Capture the cell that displays the provided text and extract its (X, Y) central coordinate. 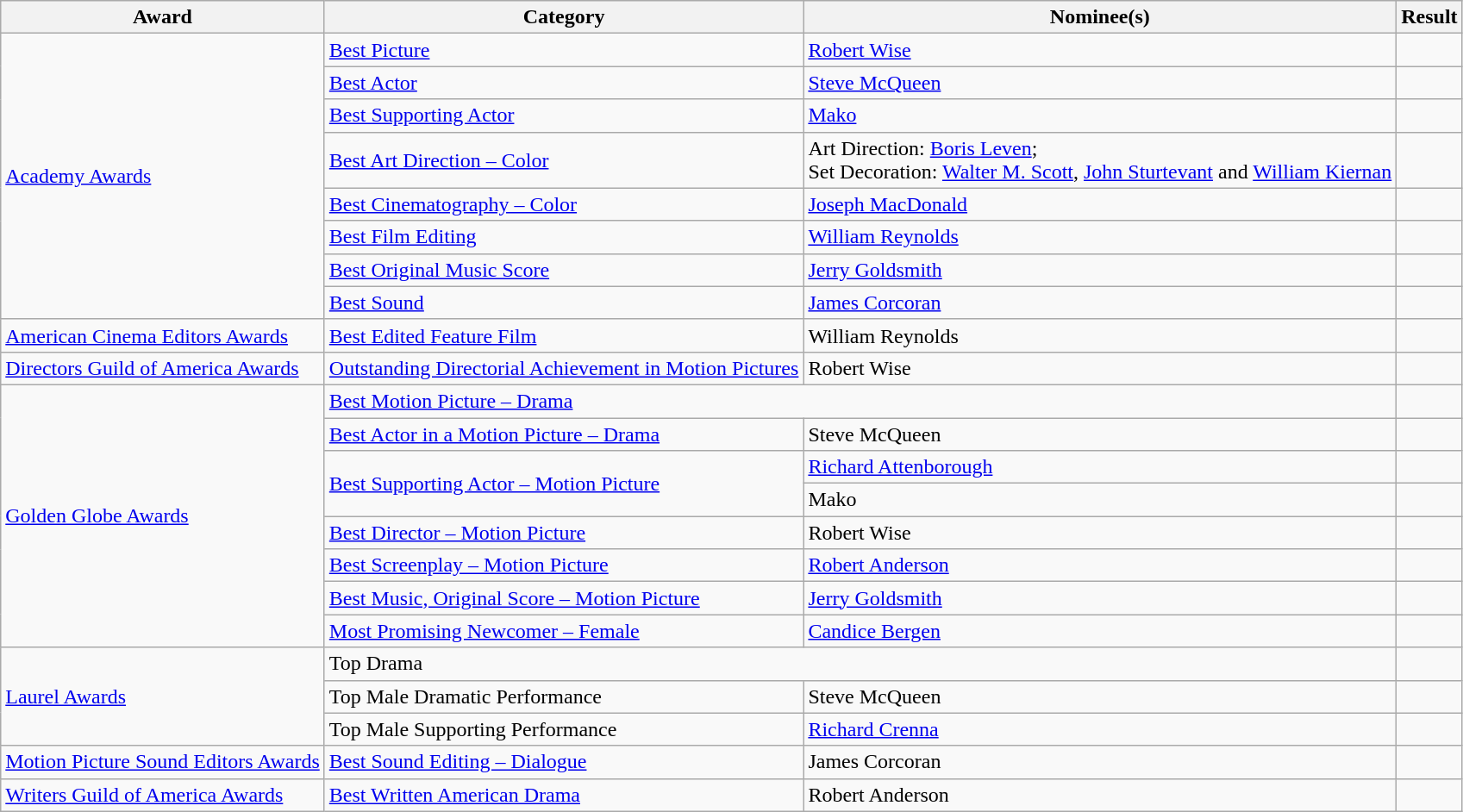
Directors Guild of America Awards (163, 368)
Best Film Editing (564, 237)
Art Direction: Boris Leven; Set Decoration: Walter M. Scott, John Sturtevant and William Kiernan (1100, 160)
Best Sound Editing – Dialogue (564, 762)
Candice Bergen (1100, 631)
Outstanding Directorial Achievement in Motion Pictures (564, 368)
Best Actor in a Motion Picture – Drama (564, 434)
Best Supporting Actor – Motion Picture (564, 484)
Golden Globe Awards (163, 515)
Category (564, 17)
Best Music, Original Score – Motion Picture (564, 598)
Result (1429, 17)
American Cinema Editors Awards (163, 335)
Most Promising Newcomer – Female (564, 631)
Joseph MacDonald (1100, 204)
Motion Picture Sound Editors Awards (163, 762)
Best Edited Feature Film (564, 335)
Best Art Direction – Color (564, 160)
Laurel Awards (163, 696)
Best Actor (564, 83)
Richard Crenna (1100, 729)
Best Supporting Actor (564, 116)
Award (163, 17)
Nominee(s) (1100, 17)
Academy Awards (163, 177)
Writers Guild of America Awards (163, 795)
Top Male Supporting Performance (564, 729)
Best Sound (564, 303)
Best Written American Drama (564, 795)
Best Motion Picture – Drama (860, 401)
Best Cinematography – Color (564, 204)
Best Director – Motion Picture (564, 533)
Best Screenplay – Motion Picture (564, 565)
Best Original Music Score (564, 270)
Top Drama (860, 664)
Richard Attenborough (1100, 467)
Top Male Dramatic Performance (564, 696)
Best Picture (564, 50)
